Detect which cell encompasses the target text, then output its [X, Y] center coordinate. 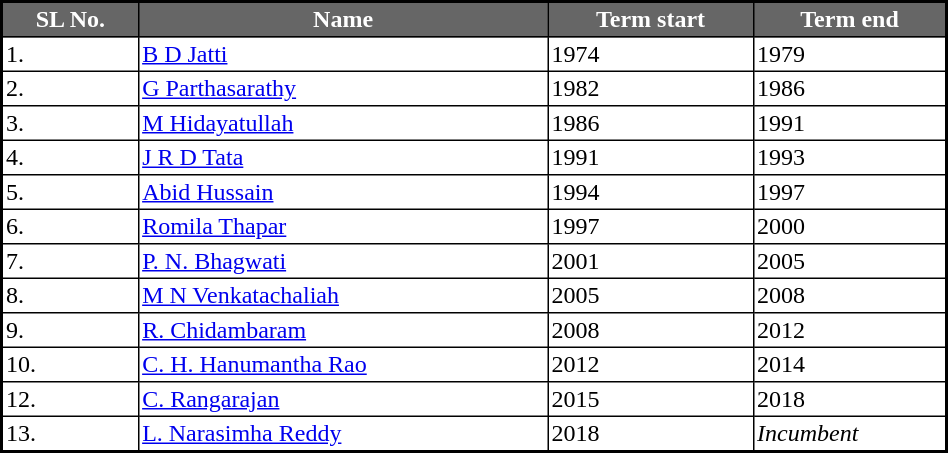
6. [70, 226]
SL No. [70, 20]
10. [70, 364]
1979 [850, 54]
Abid Hussain [342, 192]
C. H. Hanumantha Rao [342, 364]
Romila Thapar [342, 226]
1993 [850, 157]
5. [70, 192]
13. [70, 434]
3. [70, 123]
P. N. Bhagwati [342, 261]
M Hidayatullah [342, 123]
L. Narasimha Reddy [342, 434]
1982 [651, 88]
C. Rangarajan [342, 399]
2000 [850, 226]
M N Venkatachaliah [342, 295]
R. Chidambaram [342, 330]
1974 [651, 54]
12. [70, 399]
Term start [651, 20]
B D Jatti [342, 54]
2015 [651, 399]
G Parthasarathy [342, 88]
2001 [651, 261]
Term end [850, 20]
2014 [850, 364]
8. [70, 295]
Name [342, 20]
9. [70, 330]
4. [70, 157]
J R D Tata [342, 157]
Incumbent [850, 434]
1994 [651, 192]
1. [70, 54]
7. [70, 261]
2. [70, 88]
